Return [X, Y] of the center of cell containing provided text 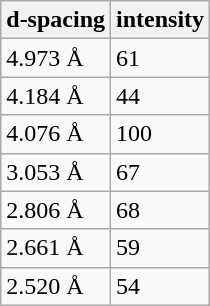
3.053 Å [56, 172]
100 [160, 134]
68 [160, 210]
61 [160, 58]
2.520 Å [56, 286]
intensity [160, 20]
4.973 Å [56, 58]
d-spacing [56, 20]
4.076 Å [56, 134]
44 [160, 96]
4.184 Å [56, 96]
54 [160, 286]
59 [160, 248]
2.661 Å [56, 248]
67 [160, 172]
2.806 Å [56, 210]
